Find where the given text appears and provide that cell's center as (x, y) coordinate. 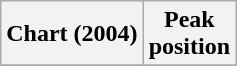
Peakposition (189, 34)
Chart (2004) (72, 34)
